Locate the cell with the specified text and output its (X, Y) center coordinate. 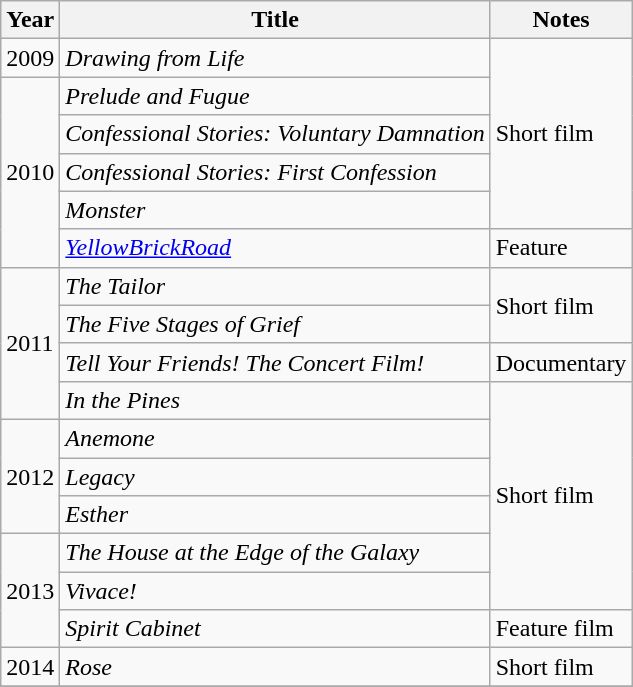
Monster (275, 210)
Vivace! (275, 591)
2013 (30, 591)
Documentary (561, 362)
Spirit Cabinet (275, 629)
Feature (561, 248)
2014 (30, 667)
Rose (275, 667)
Legacy (275, 477)
Anemone (275, 438)
Confessional Stories: Voluntary Damnation (275, 134)
YellowBrickRoad (275, 248)
2009 (30, 58)
The House at the Edge of the Galaxy (275, 553)
2010 (30, 172)
Drawing from Life (275, 58)
The Five Stages of Grief (275, 324)
Tell Your Friends! The Concert Film! (275, 362)
Feature film (561, 629)
2011 (30, 343)
Confessional Stories: First Confession (275, 172)
Esther (275, 515)
Year (30, 20)
The Tailor (275, 286)
Title (275, 20)
2012 (30, 476)
In the Pines (275, 400)
Notes (561, 20)
Prelude and Fugue (275, 96)
